Return [X, Y] of the center of cell containing provided text 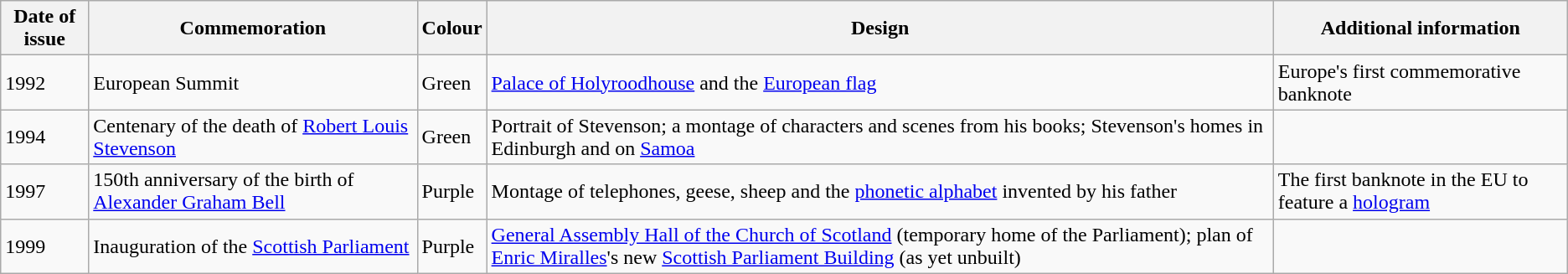
Centenary of the death of Robert Louis Stevenson [253, 137]
150th anniversary of the birth of Alexander Graham Bell [253, 191]
1994 [45, 137]
1999 [45, 246]
Colour [452, 28]
Portrait of Stevenson; a montage of characters and scenes from his books; Stevenson's homes in Edinburgh and on Samoa [879, 137]
Design [879, 28]
Montage of telephones, geese, sheep and the phonetic alphabet invented by his father [879, 191]
The first banknote in the EU to feature a hologram [1421, 191]
1992 [45, 82]
1997 [45, 191]
European Summit [253, 82]
Additional information [1421, 28]
Commemoration [253, 28]
Europe's first commemorative banknote [1421, 82]
Palace of Holyroodhouse and the European flag [879, 82]
Date of issue [45, 28]
Inauguration of the Scottish Parliament [253, 246]
